Identify which cell holds the provided text, then report its [X, Y] central coordinate. 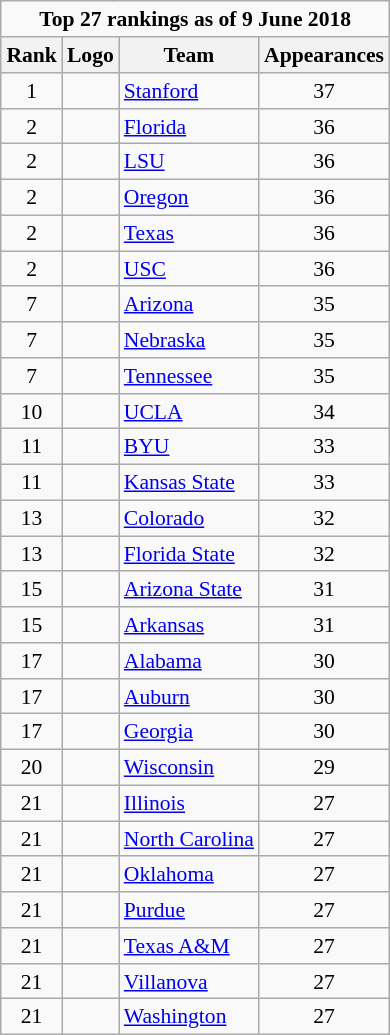
Auburn [189, 696]
Georgia [189, 732]
USC [189, 269]
Top 27 rankings as of 9 June 2018 [195, 19]
Nebraska [189, 340]
Appearances [324, 55]
Logo [90, 55]
Wisconsin [189, 767]
Arizona [189, 304]
Illinois [189, 803]
Rank [32, 55]
Colorado [189, 518]
UCLA [189, 411]
37 [324, 91]
Team [189, 55]
29 [324, 767]
Purdue [189, 910]
Stanford [189, 91]
34 [324, 411]
Oklahoma [189, 874]
Kansas State [189, 482]
Villanova [189, 981]
20 [32, 767]
Tennessee [189, 376]
Washington [189, 1017]
Texas [189, 233]
Florida State [189, 554]
1 [32, 91]
Texas A&M [189, 946]
Florida [189, 126]
Arkansas [189, 625]
Alabama [189, 661]
BYU [189, 447]
LSU [189, 162]
North Carolina [189, 839]
10 [32, 411]
Oregon [189, 197]
Arizona State [189, 589]
